Provide the (X, Y) coordinate of the cell's center where the given text is located.  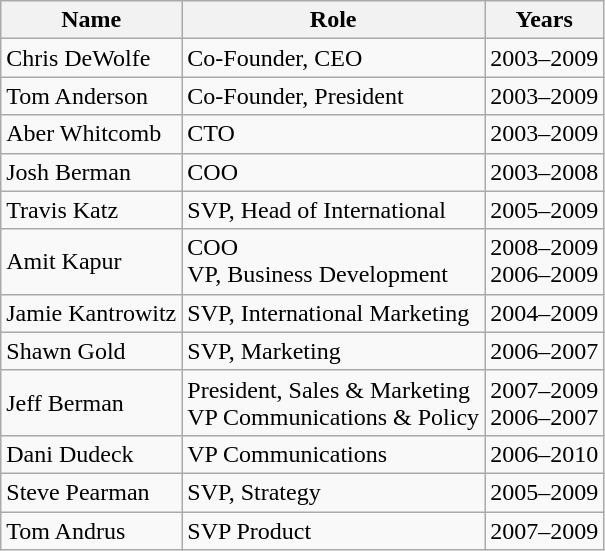
Dani Dudeck (92, 454)
SVP, Marketing (334, 351)
Jeff Berman (92, 402)
Chris DeWolfe (92, 58)
Aber Whitcomb (92, 134)
COO (334, 172)
2007–2009 (544, 531)
2006–2010 (544, 454)
2008–20092006–2009 (544, 262)
Co-Founder, CEO (334, 58)
CTO (334, 134)
SVP, Strategy (334, 492)
Josh Berman (92, 172)
SVP, Head of International (334, 210)
2004–2009 (544, 313)
Tom Anderson (92, 96)
Travis Katz (92, 210)
President, Sales & MarketingVP Communications & Policy (334, 402)
2003–2008 (544, 172)
2006–2007 (544, 351)
SVP, International Marketing (334, 313)
2007–20092006–2007 (544, 402)
Name (92, 20)
Steve Pearman (92, 492)
COOVP, Business Development (334, 262)
Co-Founder, President (334, 96)
VP Communications (334, 454)
Tom Andrus (92, 531)
SVP Product (334, 531)
Jamie Kantrowitz (92, 313)
Role (334, 20)
Shawn Gold (92, 351)
Amit Kapur (92, 262)
Years (544, 20)
